Pinpoint the cell where the given text exists, returning its (X, Y) midpoint coordinate. 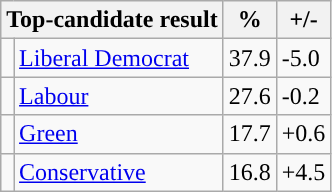
-5.0 (304, 58)
27.6 (250, 96)
+0.6 (304, 134)
Labour (119, 96)
16.8 (250, 172)
Top-candidate result (112, 20)
17.7 (250, 134)
-0.2 (304, 96)
% (250, 20)
37.9 (250, 58)
+/- (304, 20)
+4.5 (304, 172)
Conservative (119, 172)
Liberal Democrat (119, 58)
Green (119, 134)
